Detect which cell encompasses the target text, then output its (x, y) center coordinate. 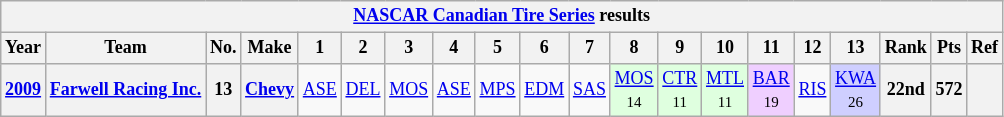
MPS (498, 90)
572 (949, 90)
Chevy (270, 90)
10 (726, 48)
2009 (24, 90)
RIS (812, 90)
11 (771, 48)
9 (680, 48)
5 (498, 48)
Make (270, 48)
Pts (949, 48)
BAR19 (771, 90)
6 (544, 48)
Farwell Racing Inc. (125, 90)
8 (634, 48)
MOS (409, 90)
NASCAR Canadian Tire Series results (502, 16)
4 (454, 48)
MTL11 (726, 90)
KWA26 (856, 90)
No. (224, 48)
Rank (906, 48)
MOS14 (634, 90)
DEL (363, 90)
3 (409, 48)
Year (24, 48)
12 (812, 48)
2 (363, 48)
Team (125, 48)
SAS (590, 90)
1 (320, 48)
22nd (906, 90)
Ref (985, 48)
7 (590, 48)
CTR11 (680, 90)
EDM (544, 90)
